From the cell containing the given text, extract its center point as [x, y] coordinate. 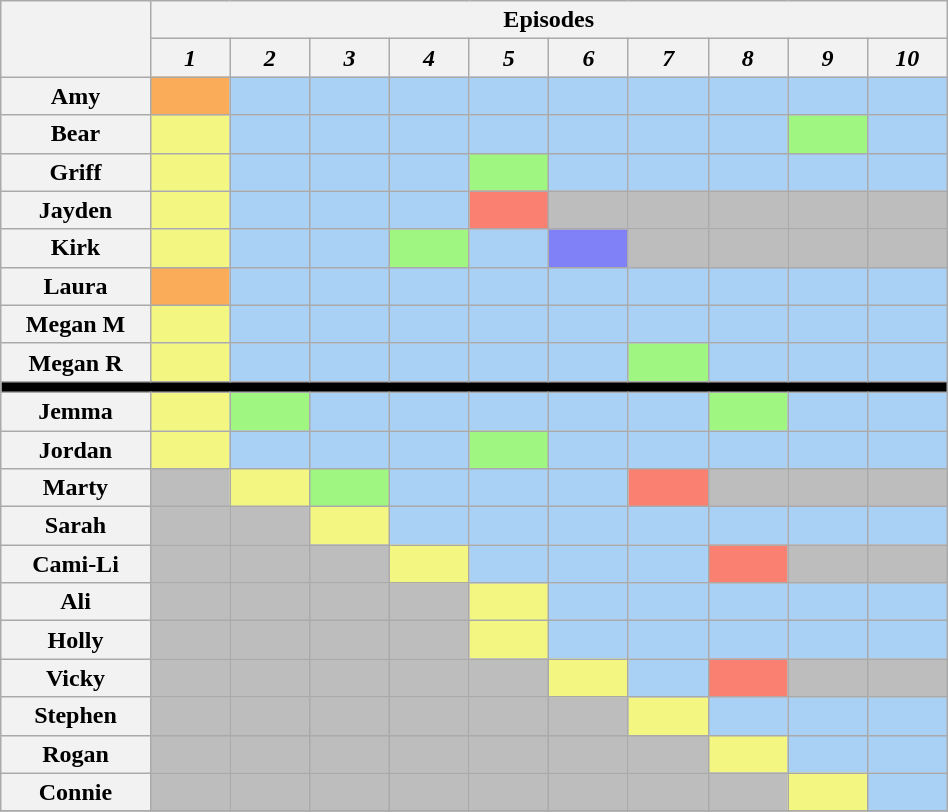
4 [429, 58]
Jordan [76, 449]
Amy [76, 96]
Sarah [76, 526]
3 [350, 58]
Bear [76, 134]
Rogan [76, 754]
Marty [76, 488]
Jemma [76, 411]
Laura [76, 286]
7 [668, 58]
Holly [76, 640]
Episodes [548, 20]
Cami-Li [76, 564]
Vicky [76, 678]
5 [509, 58]
Stephen [76, 716]
6 [589, 58]
10 [907, 58]
Ali [76, 602]
Megan M [76, 324]
9 [828, 58]
Megan R [76, 362]
Kirk [76, 248]
Jayden [76, 210]
Connie [76, 792]
Griff [76, 172]
8 [748, 58]
2 [270, 58]
1 [190, 58]
